From the cell containing the given text, extract its center point as [X, Y] coordinate. 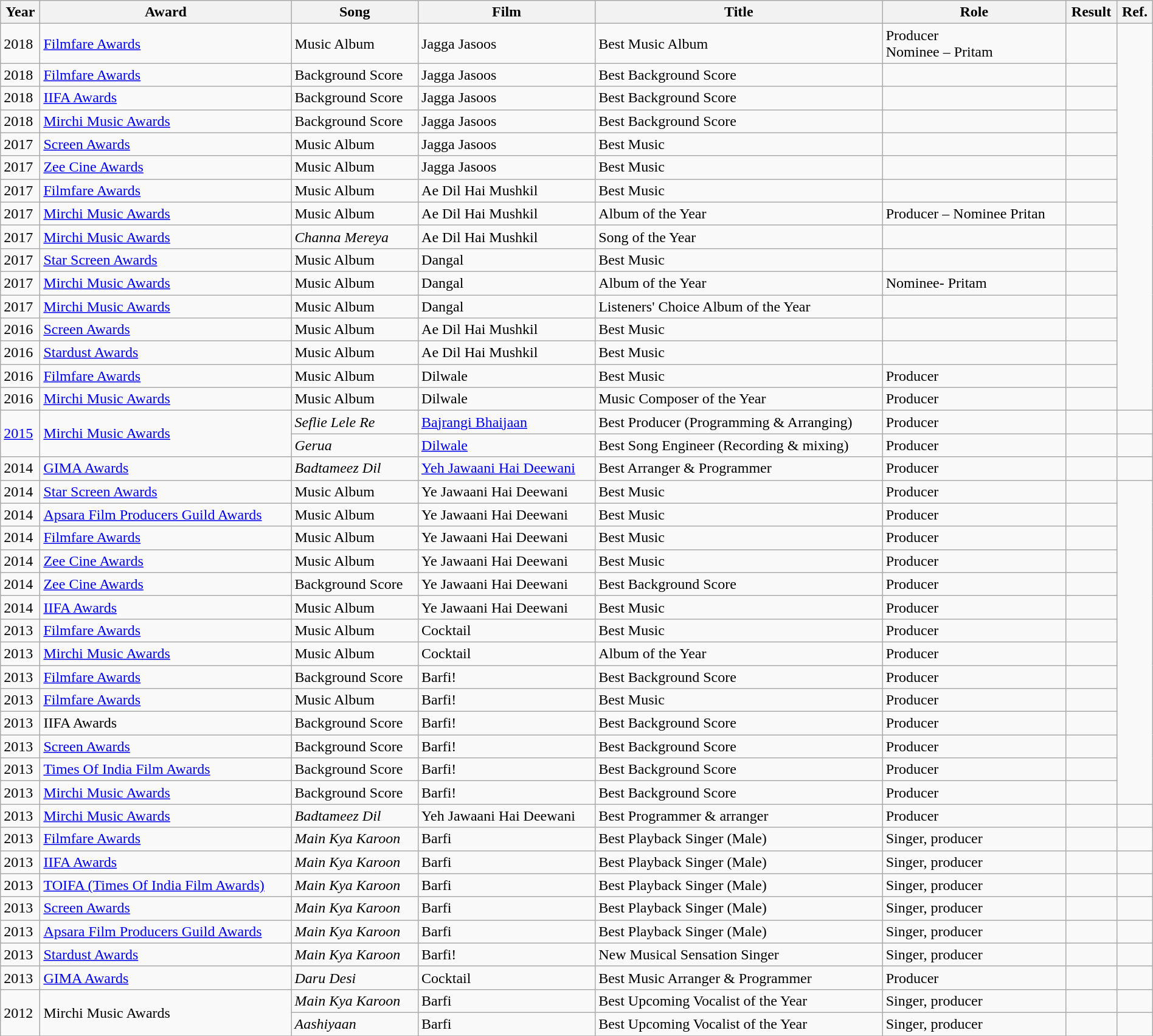
Result [1091, 12]
Channa Mereya [355, 237]
2015 [21, 434]
Best Programmer & arranger [739, 816]
Best Music Arranger & Programmer [739, 978]
Song of the Year [739, 237]
2012 [21, 1012]
Best Arranger & Programmer [739, 468]
TOIFA (Times Of India Film Awards) [165, 885]
ProducerNominee – Pritam [974, 44]
Aashiyaan [355, 1024]
Gerua [355, 445]
Year [21, 12]
Best Music Album [739, 44]
Best Producer (Programming & Arranging) [739, 422]
Song [355, 12]
Film [507, 12]
Nominee- Pritam [974, 283]
Title [739, 12]
New Musical Sensation Singer [739, 954]
Best Song Engineer (Recording & mixing) [739, 445]
Times Of India Film Awards [165, 770]
Producer – Nominee Pritan [974, 214]
Daru Desi [355, 978]
Award [165, 12]
Music Composer of the Year [739, 399]
Listeners' Choice Album of the Year [739, 306]
Seflie Lele Re [355, 422]
Ref. [1135, 12]
Role [974, 12]
Bajrangi Bhaijaan [507, 422]
